Provide the (X, Y) coordinate of the cell's center where the given text is located.  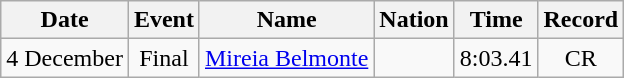
Time (496, 20)
Date (65, 20)
Event (164, 20)
CR (581, 58)
Nation (414, 20)
8:03.41 (496, 58)
Mireia Belmonte (286, 58)
4 December (65, 58)
Name (286, 20)
Final (164, 58)
Record (581, 20)
